Pinpoint the cell where the given text exists, returning its [X, Y] midpoint coordinate. 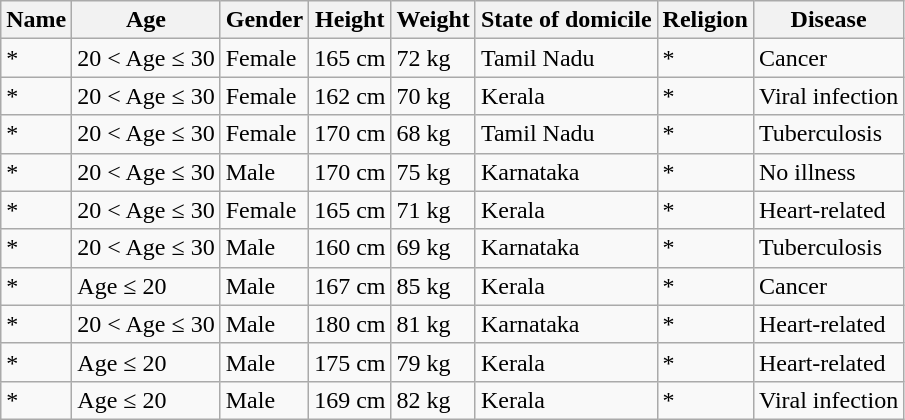
Disease [828, 20]
Weight [433, 20]
Gender [264, 20]
162 cm [350, 96]
82 kg [433, 400]
69 kg [433, 248]
180 cm [350, 324]
Age [146, 20]
79 kg [433, 362]
State of domicile [566, 20]
No illness [828, 172]
70 kg [433, 96]
85 kg [433, 286]
71 kg [433, 210]
175 cm [350, 362]
169 cm [350, 400]
75 kg [433, 172]
Religion [705, 20]
68 kg [433, 134]
167 cm [350, 286]
160 cm [350, 248]
72 kg [433, 58]
Name [36, 20]
81 kg [433, 324]
Height [350, 20]
